Locate the cell with the specified text and output its [x, y] center coordinate. 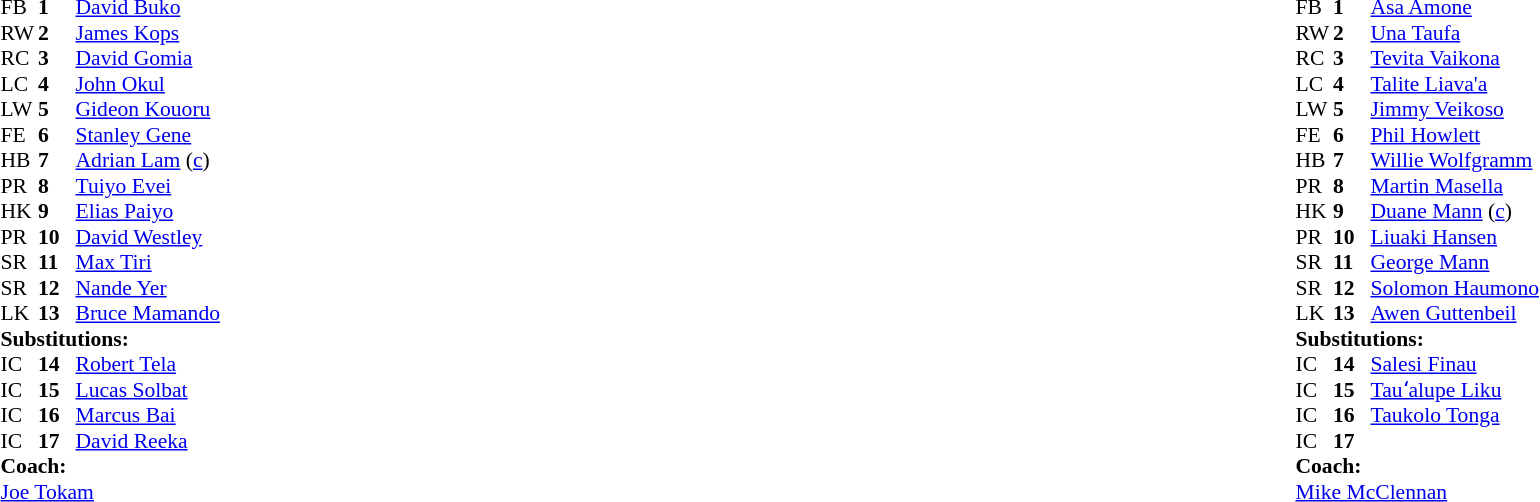
Marcus Bai [148, 415]
Salesi Finau [1454, 365]
Awen Guttenbeil [1454, 313]
Talite Liava'a [1454, 84]
Gideon Kouoru [148, 109]
David Westley [148, 237]
Nande Yer [148, 288]
John Okul [148, 84]
David Reeka [148, 441]
Taukolo Tonga [1454, 415]
David Gomia [148, 59]
James Kops [148, 33]
Lucas Solbat [148, 390]
Max Tiri [148, 263]
Robert Tela [148, 365]
Stanley Gene [148, 135]
Tauʻalupe Liku [1454, 390]
Adrian Lam (c) [148, 161]
Solomon Haumono [1454, 288]
Tuiyo Evei [148, 186]
Una Taufa [1454, 33]
Phil Howlett [1454, 135]
Martin Masella [1454, 186]
Tevita Vaikona [1454, 59]
Bruce Mamando [148, 313]
Duane Mann (c) [1454, 211]
Elias Paiyo [148, 211]
Willie Wolfgramm [1454, 161]
Liuaki Hansen [1454, 237]
George Mann [1454, 263]
Jimmy Veikoso [1454, 109]
